From the cell containing the given text, extract its center point as [X, Y] coordinate. 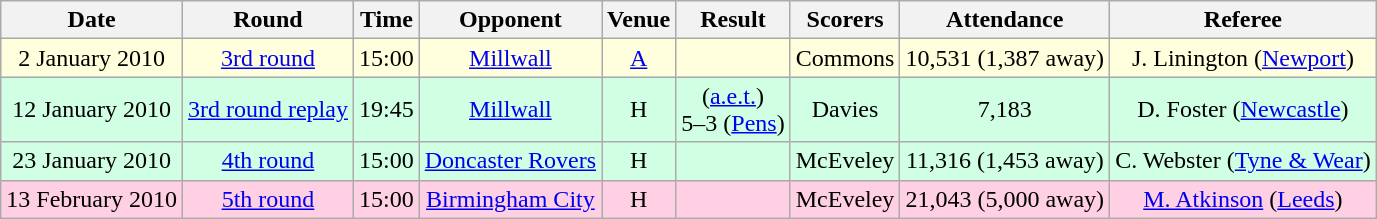
Doncaster Rovers [510, 161]
Opponent [510, 20]
7,183 [1005, 110]
Commons [845, 58]
C. Webster (Tyne & Wear) [1244, 161]
Result [733, 20]
Referee [1244, 20]
10,531 (1,387 away) [1005, 58]
12 January 2010 [92, 110]
19:45 [386, 110]
5th round [268, 199]
Scorers [845, 20]
Date [92, 20]
Time [386, 20]
11,316 (1,453 away) [1005, 161]
4th round [268, 161]
2 January 2010 [92, 58]
23 January 2010 [92, 161]
J. Linington (Newport) [1244, 58]
Venue [639, 20]
13 February 2010 [92, 199]
21,043 (5,000 away) [1005, 199]
Birmingham City [510, 199]
M. Atkinson (Leeds) [1244, 199]
Davies [845, 110]
D. Foster (Newcastle) [1244, 110]
A [639, 58]
Attendance [1005, 20]
3rd round [268, 58]
Round [268, 20]
(a.e.t.) 5–3 (Pens) [733, 110]
3rd round replay [268, 110]
